Capture the cell that displays the provided text and extract its [x, y] central coordinate. 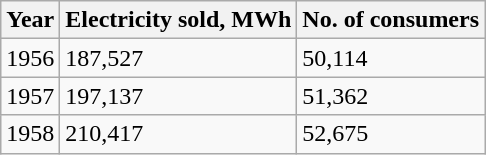
50,114 [391, 58]
52,675 [391, 134]
51,362 [391, 96]
1958 [30, 134]
Electricity sold, MWh [178, 20]
1957 [30, 96]
No. of consumers [391, 20]
210,417 [178, 134]
1956 [30, 58]
Year [30, 20]
187,527 [178, 58]
197,137 [178, 96]
